Extract the (x, y) coordinate from the center of the cell holding the provided text.  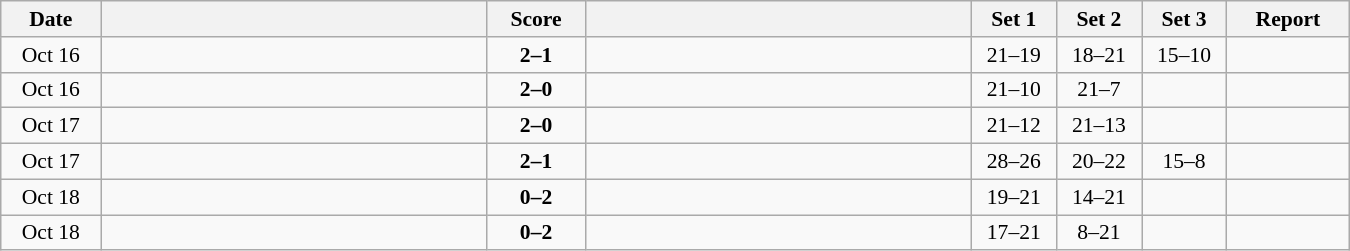
21–10 (1014, 90)
Set 3 (1184, 19)
21–13 (1098, 126)
15–8 (1184, 162)
8–21 (1098, 233)
28–26 (1014, 162)
21–7 (1098, 90)
21–19 (1014, 55)
Score (536, 19)
14–21 (1098, 197)
Set 2 (1098, 19)
19–21 (1014, 197)
18–21 (1098, 55)
Set 1 (1014, 19)
Report (1288, 19)
21–12 (1014, 126)
15–10 (1184, 55)
20–22 (1098, 162)
17–21 (1014, 233)
Date (51, 19)
